Output the [x, y] coordinate of the center of the cell containing the given text.  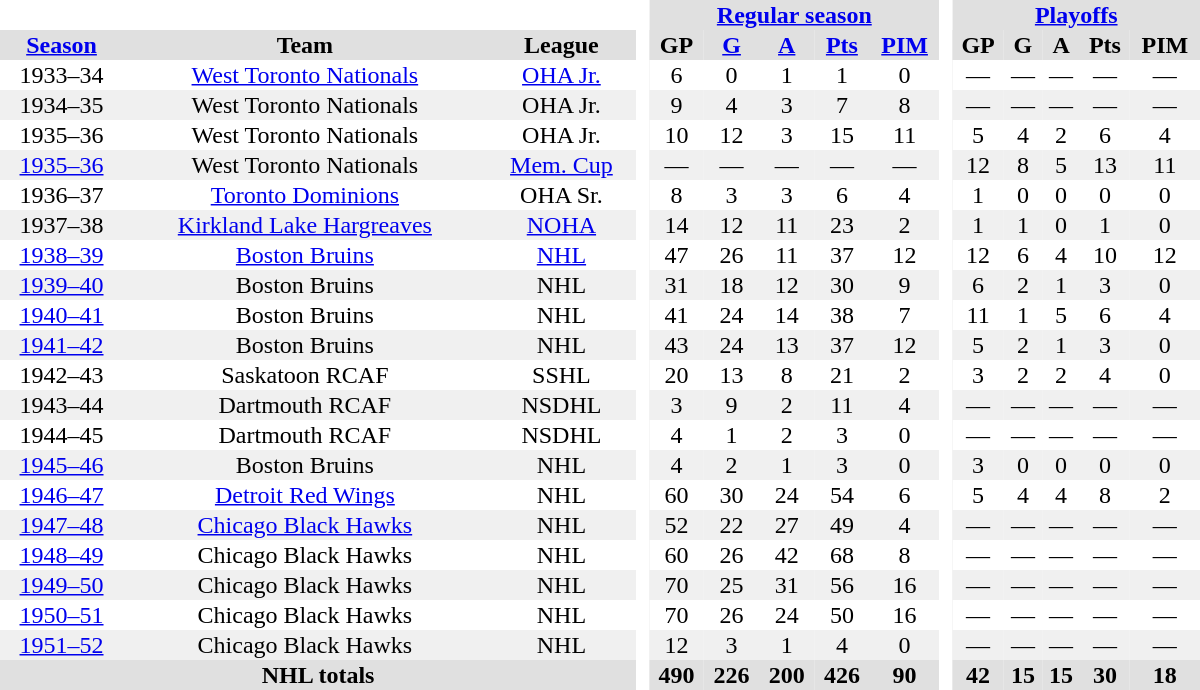
1942–43 [62, 375]
SSHL [562, 375]
Mem. Cup [562, 165]
200 [786, 675]
56 [842, 585]
49 [842, 525]
1938–39 [62, 255]
1936–37 [62, 195]
1934–35 [62, 105]
43 [676, 345]
NHL totals [318, 675]
50 [842, 615]
54 [842, 495]
20 [676, 375]
1950–51 [62, 615]
NOHA [562, 225]
Detroit Red Wings [305, 495]
47 [676, 255]
1939–40 [62, 285]
90 [904, 675]
21 [842, 375]
68 [842, 555]
1947–48 [62, 525]
490 [676, 675]
41 [676, 315]
1945–46 [62, 465]
1937–38 [62, 225]
25 [732, 585]
1943–44 [62, 405]
Team [305, 45]
League [562, 45]
Toronto Dominions [305, 195]
1933–34 [62, 75]
Season [62, 45]
52 [676, 525]
Saskatoon RCAF [305, 375]
1941–42 [62, 345]
226 [732, 675]
OHA Sr. [562, 195]
1944–45 [62, 435]
38 [842, 315]
1948–49 [62, 555]
1946–47 [62, 495]
1951–52 [62, 645]
22 [732, 525]
Playoffs [1076, 15]
1949–50 [62, 585]
27 [786, 525]
23 [842, 225]
426 [842, 675]
Regular season [794, 15]
1940–41 [62, 315]
Kirkland Lake Hargreaves [305, 225]
